Detect which cell encompasses the target text, then output its [X, Y] center coordinate. 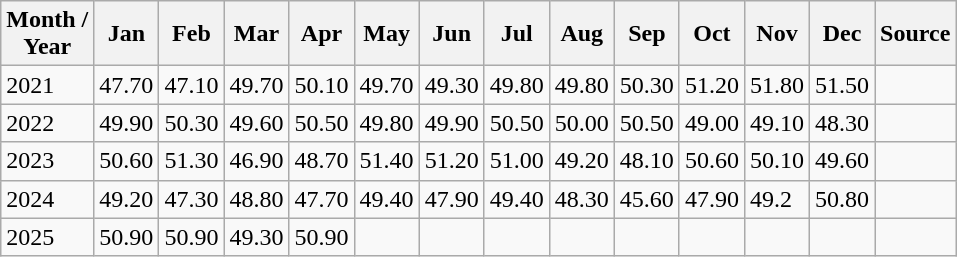
50.80 [842, 199]
50.00 [582, 123]
51.30 [192, 161]
Jul [516, 34]
49.10 [776, 123]
48.70 [322, 161]
2024 [48, 199]
Sep [646, 34]
2022 [48, 123]
Jun [452, 34]
48.10 [646, 161]
2023 [48, 161]
Aug [582, 34]
48.80 [256, 199]
Source [916, 34]
47.10 [192, 85]
46.90 [256, 161]
Month /Year [48, 34]
Mar [256, 34]
Dec [842, 34]
47.30 [192, 199]
51.80 [776, 85]
Jan [126, 34]
Nov [776, 34]
45.60 [646, 199]
May [386, 34]
Apr [322, 34]
2025 [48, 237]
2021 [48, 85]
51.00 [516, 161]
Feb [192, 34]
49.2 [776, 199]
51.50 [842, 85]
Oct [712, 34]
51.40 [386, 161]
49.00 [712, 123]
